Return the [X, Y] coordinate for the center point of the cell that contains the specified text.  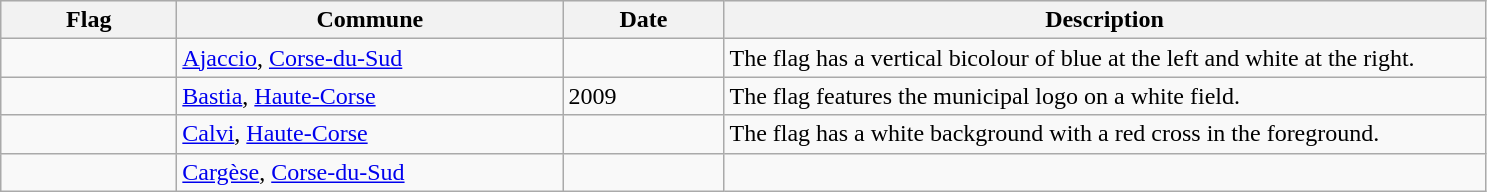
Cargèse, Corse-du-Sud [370, 172]
Flag [89, 20]
Ajaccio, Corse-du-Sud [370, 58]
2009 [644, 96]
Calvi, Haute-Corse [370, 134]
The flag has a vertical bicolour of blue at the left and white at the right. [1104, 58]
Bastia, Haute-Corse [370, 96]
Description [1104, 20]
The flag has a white background with a red cross in the foreground. [1104, 134]
The flag features the municipal logo on a white field. [1104, 96]
Commune [370, 20]
Date [644, 20]
